Scan for the cell matching the given text and deliver its [X, Y] coordinate at center. 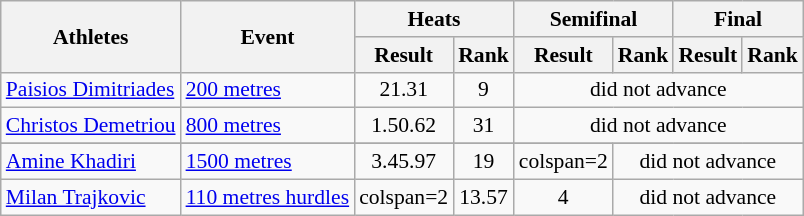
Semifinal [594, 19]
Event [268, 36]
Final [738, 19]
31 [484, 126]
800 metres [268, 126]
Milan Trajkovic [91, 197]
Athletes [91, 36]
Paisios Dimitriades [91, 90]
110 metres hurdles [268, 197]
Amine Khadiri [91, 162]
21.31 [404, 90]
19 [484, 162]
13.57 [484, 197]
1.50.62 [404, 126]
3.45.97 [404, 162]
200 metres [268, 90]
9 [484, 90]
4 [564, 197]
1500 metres [268, 162]
Christos Demetriou [91, 126]
Heats [434, 19]
